Return (x, y) of the center of cell containing provided text 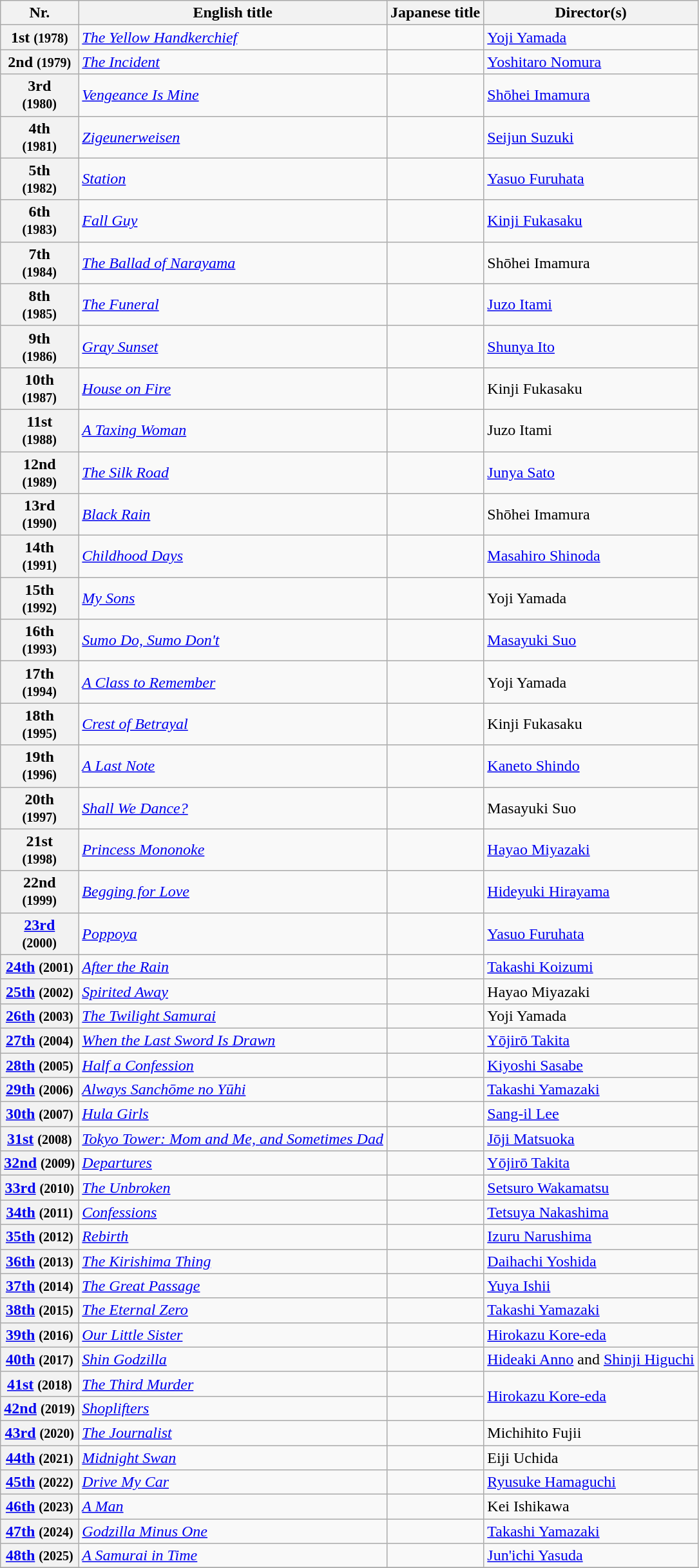
Black Rain (233, 514)
13rd(1990) (40, 514)
29th (2006) (40, 1090)
16th(1993) (40, 641)
46th (2023) (40, 1507)
34th (2011) (40, 1212)
Half a Confession (233, 1065)
Kaneto Shindo (591, 766)
Eiji Uchida (591, 1457)
11st(1988) (40, 431)
Gray Sunset (233, 347)
28th (2005) (40, 1065)
30th (2007) (40, 1114)
Station (233, 179)
Jun'ichi Yasuda (591, 1556)
The Third Murder (233, 1384)
Sumo Do, Sumo Don't (233, 641)
Shunya Ito (591, 347)
Princess Mononoke (233, 849)
A Taxing Woman (233, 431)
Jōji Matsuoka (591, 1139)
Hula Girls (233, 1114)
25th (2002) (40, 991)
Rebirth (233, 1237)
4th(1981) (40, 137)
Midnight Swan (233, 1457)
English title (233, 13)
Yuya Ishii (591, 1286)
A Class to Remember (233, 682)
Seijun Suzuki (591, 137)
10th(1987) (40, 388)
8th(1985) (40, 304)
My Sons (233, 598)
Michihito Fujii (591, 1433)
Ryusuke Hamaguchi (591, 1482)
Japanese title (435, 13)
Godzilla Minus One (233, 1531)
Departures (233, 1163)
32nd (2009) (40, 1163)
43rd (2020) (40, 1433)
26th (2003) (40, 1016)
9th(1986) (40, 347)
Nr. (40, 13)
Tetsuya Nakashima (591, 1212)
The Yellow Handkerchief (233, 37)
The Ballad of Narayama (233, 263)
14th(1991) (40, 557)
2nd (1979) (40, 62)
A Samurai in Time (233, 1556)
Shall We Dance? (233, 808)
Kiyoshi Sasabe (591, 1065)
42nd (2019) (40, 1408)
Zigeunerweisen (233, 137)
Shoplifters (233, 1408)
A Man (233, 1507)
The Kirishima Thing (233, 1261)
House on Fire (233, 388)
38th (2015) (40, 1310)
47th (2024) (40, 1531)
Setsuro Wakamatsu (591, 1188)
The Funeral (233, 304)
Sang-il Lee (591, 1114)
23rd(2000) (40, 933)
The Unbroken (233, 1188)
After the Rain (233, 967)
Izuru Narushima (591, 1237)
Poppoya (233, 933)
The Journalist (233, 1433)
3rd(1980) (40, 95)
35th (2012) (40, 1237)
Shin Godzilla (233, 1359)
17th(1994) (40, 682)
Hideaki Anno and Shinji Higuchi (591, 1359)
Fall Guy (233, 220)
39th (2016) (40, 1335)
Director(s) (591, 13)
Confessions (233, 1212)
Always Sanchōme no Yūhi (233, 1090)
40th (2017) (40, 1359)
Takashi Koizumi (591, 967)
36th (2013) (40, 1261)
The Incident (233, 62)
37th (2014) (40, 1286)
Childhood Days (233, 557)
Spirited Away (233, 991)
18th(1995) (40, 724)
22nd(1999) (40, 892)
24th (2001) (40, 967)
6th(1983) (40, 220)
Hideyuki Hirayama (591, 892)
45th (2022) (40, 1482)
33rd (2010) (40, 1188)
Yoshitaro Nomura (591, 62)
7th(1984) (40, 263)
41st (2018) (40, 1384)
When the Last Sword Is Drawn (233, 1040)
The Twilight Samurai (233, 1016)
Begging for Love (233, 892)
Daihachi Yoshida (591, 1261)
The Silk Road (233, 472)
A Last Note (233, 766)
Kei Ishikawa (591, 1507)
48th (2025) (40, 1556)
5th(1982) (40, 179)
21st(1998) (40, 849)
Drive My Car (233, 1482)
Tokyo Tower: Mom and Me, and Sometimes Dad (233, 1139)
1st (1978) (40, 37)
The Great Passage (233, 1286)
27th (2004) (40, 1040)
20th(1997) (40, 808)
15th(1992) (40, 598)
31st (2008) (40, 1139)
Junya Sato (591, 472)
Crest of Betrayal (233, 724)
Masahiro Shinoda (591, 557)
12nd(1989) (40, 472)
Our Little Sister (233, 1335)
Vengeance Is Mine (233, 95)
19th(1996) (40, 766)
The Eternal Zero (233, 1310)
44th (2021) (40, 1457)
